Locate the cell with the specified text and output its (X, Y) center coordinate. 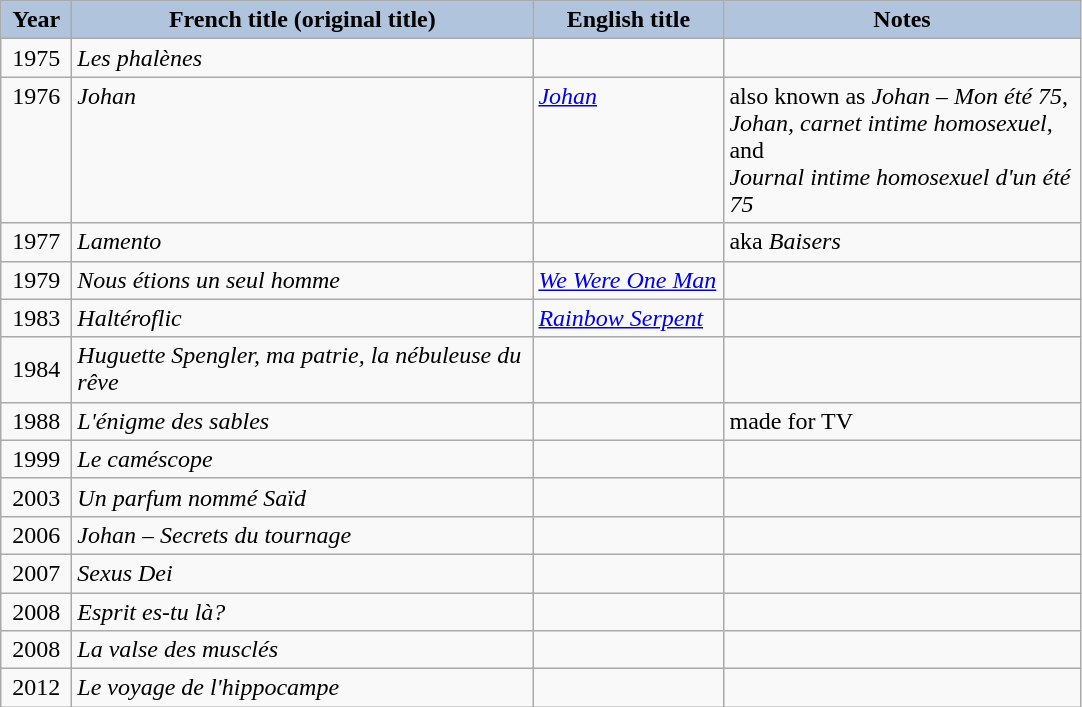
Nous étions un seul homme (302, 280)
L'énigme des sables (302, 421)
We Were One Man (628, 280)
Un parfum nommé Saïd (302, 497)
Year (36, 20)
1999 (36, 459)
2012 (36, 688)
Notes (902, 20)
Lamento (302, 242)
aka Baisers (902, 242)
1984 (36, 370)
also known as Johan – Mon été 75, Johan, carnet intime homosexuel, and Journal intime homosexuel d'un été 75 (902, 150)
Huguette Spengler, ma patrie, la nébuleuse du rêve (302, 370)
Les phalènes (302, 58)
2006 (36, 535)
Sexus Dei (302, 573)
1979 (36, 280)
English title (628, 20)
French title (original title) (302, 20)
Rainbow Serpent (628, 318)
Le voyage de l'hippocampe (302, 688)
La valse des musclés (302, 650)
1988 (36, 421)
1976 (36, 150)
1983 (36, 318)
1975 (36, 58)
2007 (36, 573)
made for TV (902, 421)
Johan – Secrets du tournage (302, 535)
1977 (36, 242)
Haltéroflic (302, 318)
Esprit es-tu là? (302, 611)
Le caméscope (302, 459)
2003 (36, 497)
